Detect which cell encompasses the target text, then output its (X, Y) center coordinate. 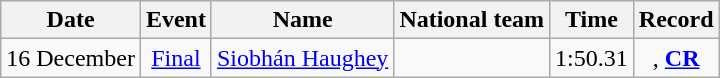
Siobhán Haughey (302, 58)
Time (592, 20)
Record (676, 20)
1:50.31 (592, 58)
, CR (676, 58)
Event (176, 20)
Final (176, 58)
16 December (71, 58)
Name (302, 20)
National team (472, 20)
Date (71, 20)
